Capture the cell that displays the provided text and extract its (x, y) central coordinate. 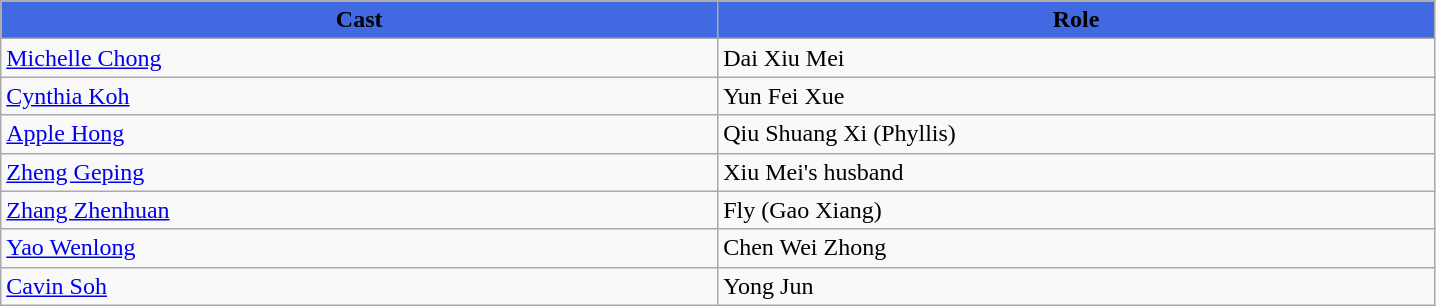
Xiu Mei's husband (1076, 172)
Cynthia Koh (360, 96)
Zheng Geping (360, 172)
Cavin Soh (360, 286)
Dai Xiu Mei (1076, 58)
Yun Fei Xue (1076, 96)
Zhang Zhenhuan (360, 210)
Yao Wenlong (360, 248)
Role (1076, 20)
Cast (360, 20)
Yong Jun (1076, 286)
Michelle Chong (360, 58)
Chen Wei Zhong (1076, 248)
Fly (Gao Xiang) (1076, 210)
Apple Hong (360, 134)
Qiu Shuang Xi (Phyllis) (1076, 134)
